Determine the [X, Y] coordinate at the center of the cell enclosing the given text.  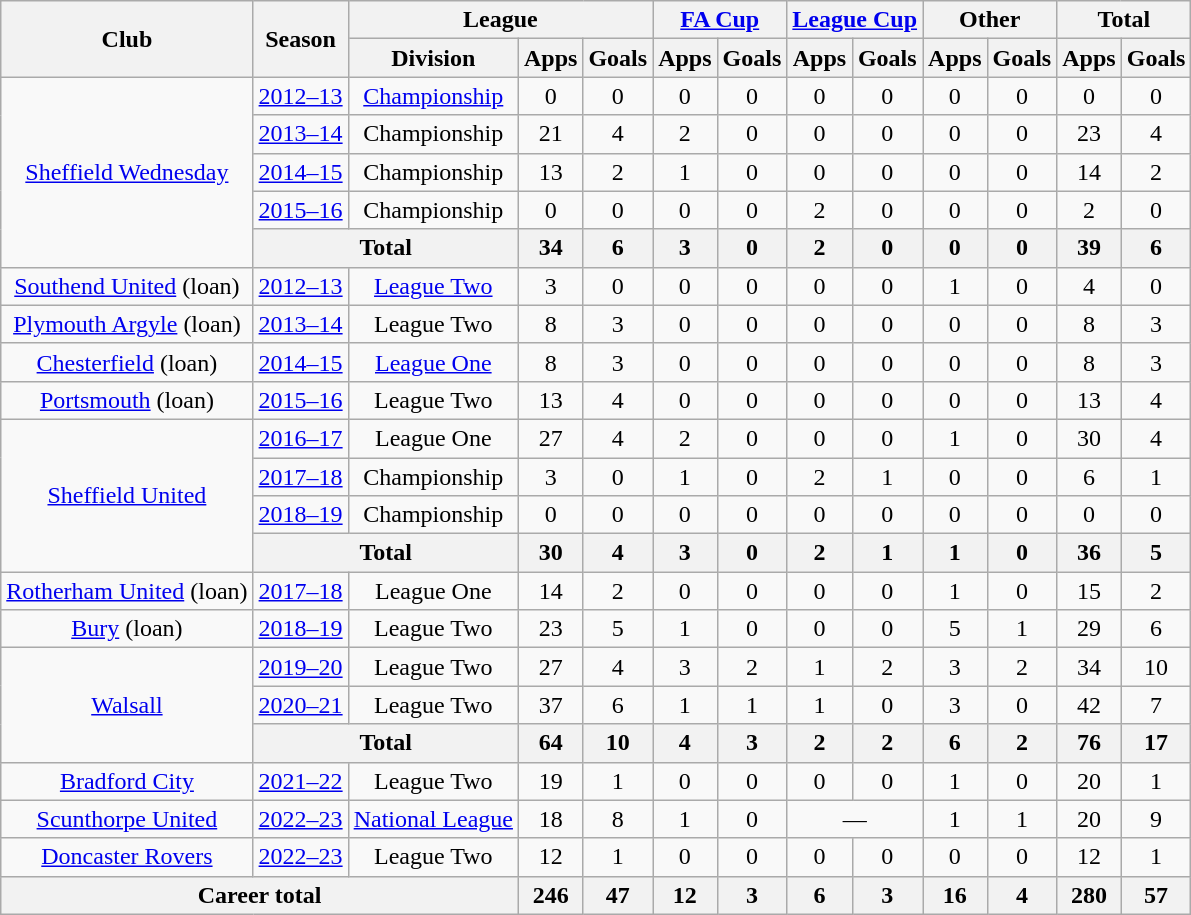
64 [550, 743]
76 [1089, 743]
2016–17 [300, 438]
Club [127, 39]
9 [1156, 819]
Chesterfield (loan) [127, 362]
Plymouth Argyle (loan) [127, 324]
Sheffield Wednesday [127, 172]
Bradford City [127, 781]
39 [1089, 248]
Rotherham United (loan) [127, 591]
Scunthorpe United [127, 819]
— [855, 819]
21 [550, 134]
Doncaster Rovers [127, 857]
Southend United (loan) [127, 286]
Season [300, 39]
19 [550, 781]
League [500, 20]
2020–21 [300, 705]
Other [990, 20]
17 [1156, 743]
29 [1089, 629]
Bury (loan) [127, 629]
Career total [260, 895]
Division [433, 58]
16 [955, 895]
15 [1089, 591]
36 [1089, 553]
42 [1089, 705]
2021–22 [300, 781]
7 [1156, 705]
Walsall [127, 705]
47 [618, 895]
57 [1156, 895]
League Cup [855, 20]
246 [550, 895]
FA Cup [720, 20]
280 [1089, 895]
37 [550, 705]
Sheffield United [127, 495]
Portsmouth (loan) [127, 400]
18 [550, 819]
National League [433, 819]
2019–20 [300, 667]
